From the cell containing the given text, extract its center point as (x, y) coordinate. 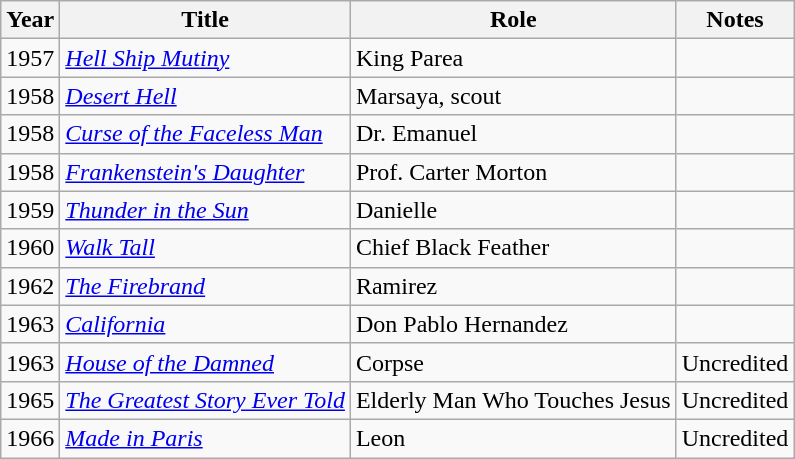
Hell Ship Mutiny (206, 58)
King Parea (513, 58)
Walk Tall (206, 248)
1957 (30, 58)
1960 (30, 248)
Frankenstein's Daughter (206, 172)
Elderly Man Who Touches Jesus (513, 400)
1959 (30, 210)
Made in Paris (206, 438)
Leon (513, 438)
Notes (735, 20)
Danielle (513, 210)
Dr. Emanuel (513, 134)
House of the Damned (206, 362)
1965 (30, 400)
Marsaya, scout (513, 96)
Desert Hell (206, 96)
The Firebrand (206, 286)
Role (513, 20)
Thunder in the Sun (206, 210)
Don Pablo Hernandez (513, 324)
The Greatest Story Ever Told (206, 400)
Ramirez (513, 286)
California (206, 324)
Title (206, 20)
Corpse (513, 362)
1966 (30, 438)
Year (30, 20)
Prof. Carter Morton (513, 172)
Curse of the Faceless Man (206, 134)
Chief Black Feather (513, 248)
1962 (30, 286)
